Detect which cell encompasses the target text, then output its [x, y] center coordinate. 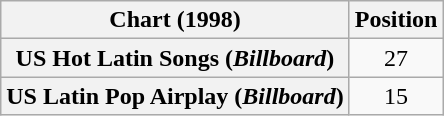
US Latin Pop Airplay (Billboard) [175, 96]
Chart (1998) [175, 20]
US Hot Latin Songs (Billboard) [175, 58]
15 [396, 96]
Position [396, 20]
27 [396, 58]
